Determine the (X, Y) coordinate at the center of the cell enclosing the given text.  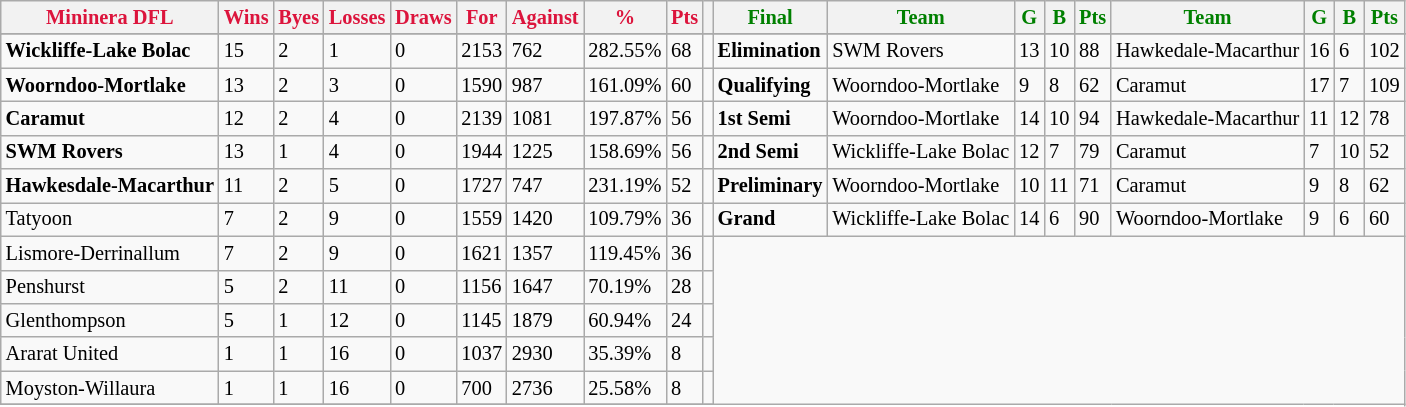
78 (1384, 118)
3 (357, 85)
1st Semi (770, 118)
109.79% (626, 219)
71 (1092, 186)
15 (246, 51)
90 (1092, 219)
987 (546, 85)
102 (1384, 51)
1621 (482, 253)
Qualifying (770, 85)
2930 (546, 354)
762 (546, 51)
70.19% (626, 287)
17 (1319, 85)
Lismore-Derrinallum (110, 253)
1590 (482, 85)
60.94% (626, 320)
1727 (482, 186)
Against (546, 17)
197.87% (626, 118)
28 (684, 287)
Byes (298, 17)
231.19% (626, 186)
2nd Semi (770, 152)
1944 (482, 152)
1156 (482, 287)
2139 (482, 118)
88 (1092, 51)
2153 (482, 51)
35.39% (626, 354)
1420 (546, 219)
Final (770, 17)
109 (1384, 85)
1145 (482, 320)
25.58% (626, 388)
700 (482, 388)
68 (684, 51)
Draws (423, 17)
% (626, 17)
Elimination (770, 51)
Wins (246, 17)
282.55% (626, 51)
Losses (357, 17)
Penshurst (110, 287)
For (482, 17)
1037 (482, 354)
119.45% (626, 253)
Moyston-Willaura (110, 388)
161.09% (626, 85)
94 (1092, 118)
Ararat United (110, 354)
1879 (546, 320)
Tatyoon (110, 219)
24 (684, 320)
Grand (770, 219)
Hawkesdale-Macarthur (110, 186)
1081 (546, 118)
Mininera DFL (110, 17)
1357 (546, 253)
79 (1092, 152)
Preliminary (770, 186)
158.69% (626, 152)
2736 (546, 388)
1559 (482, 219)
747 (546, 186)
1225 (546, 152)
Glenthompson (110, 320)
1647 (546, 287)
